Scan for the cell matching the given text and deliver its (X, Y) coordinate at center. 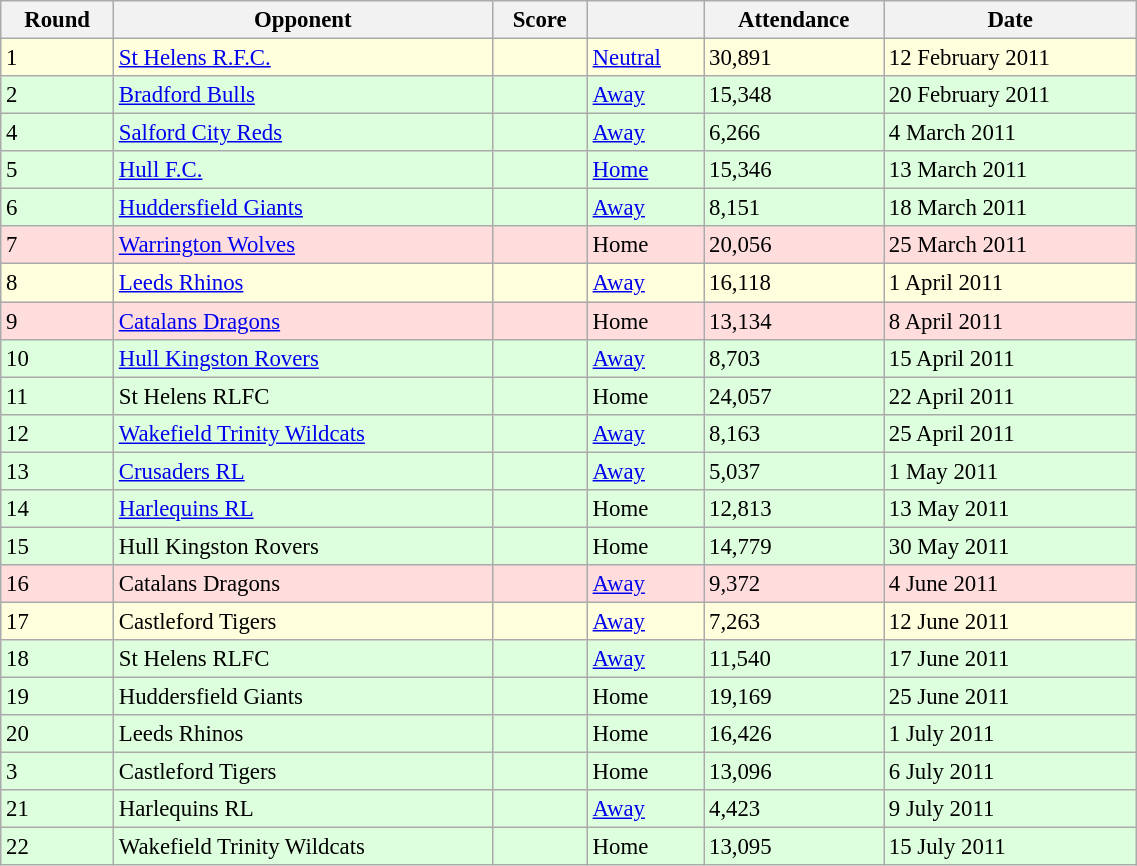
Bradford Bulls (302, 95)
15 April 2011 (1010, 358)
15 (58, 546)
19,169 (794, 697)
1 May 2011 (1010, 471)
24,057 (794, 396)
6 (58, 208)
8,163 (794, 433)
8,151 (794, 208)
Opponent (302, 20)
16,426 (794, 734)
4 March 2011 (1010, 133)
Round (58, 20)
11,540 (794, 659)
14,779 (794, 546)
9 (58, 321)
2 (58, 95)
22 (58, 847)
9,372 (794, 584)
Warrington Wolves (302, 245)
6 July 2011 (1010, 772)
13,096 (794, 772)
20 (58, 734)
1 (58, 58)
16,118 (794, 283)
7 (58, 245)
16 (58, 584)
St Helens R.F.C. (302, 58)
8 (58, 283)
3 (58, 772)
6,266 (794, 133)
13 May 2011 (1010, 509)
4,423 (794, 809)
5,037 (794, 471)
19 (58, 697)
18 (58, 659)
1 April 2011 (1010, 283)
12 June 2011 (1010, 621)
17 (58, 621)
21 (58, 809)
12,813 (794, 509)
14 (58, 509)
9 July 2011 (1010, 809)
4 June 2011 (1010, 584)
12 (58, 433)
Date (1010, 20)
30,891 (794, 58)
20,056 (794, 245)
13 March 2011 (1010, 170)
12 February 2011 (1010, 58)
25 April 2011 (1010, 433)
Hull F.C. (302, 170)
8 April 2011 (1010, 321)
Score (540, 20)
Salford City Reds (302, 133)
Crusaders RL (302, 471)
30 May 2011 (1010, 546)
15,348 (794, 95)
22 April 2011 (1010, 396)
15 July 2011 (1010, 847)
Attendance (794, 20)
25 June 2011 (1010, 697)
13,134 (794, 321)
7,263 (794, 621)
25 March 2011 (1010, 245)
4 (58, 133)
10 (58, 358)
17 June 2011 (1010, 659)
20 February 2011 (1010, 95)
15,346 (794, 170)
5 (58, 170)
8,703 (794, 358)
1 July 2011 (1010, 734)
13,095 (794, 847)
11 (58, 396)
18 March 2011 (1010, 208)
13 (58, 471)
Neutral (645, 58)
